Search for the cell housing the specified text and yield its (x, y) center coordinate. 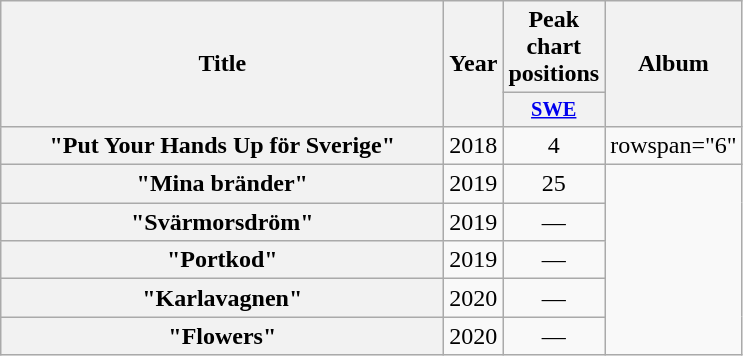
"Flowers" (222, 336)
rowspan="6" (674, 145)
SWE (554, 110)
Title (222, 64)
Year (474, 64)
Album (674, 64)
4 (554, 145)
25 (554, 184)
"Portkod" (222, 260)
"Put Your Hands Up för Sverige" (222, 145)
"Mina bränder" (222, 184)
"Svärmorsdröm" (222, 222)
2018 (474, 145)
Peak chart positions (554, 47)
"Karlavagnen" (222, 298)
